Search for the cell housing the specified text and yield its [X, Y] center coordinate. 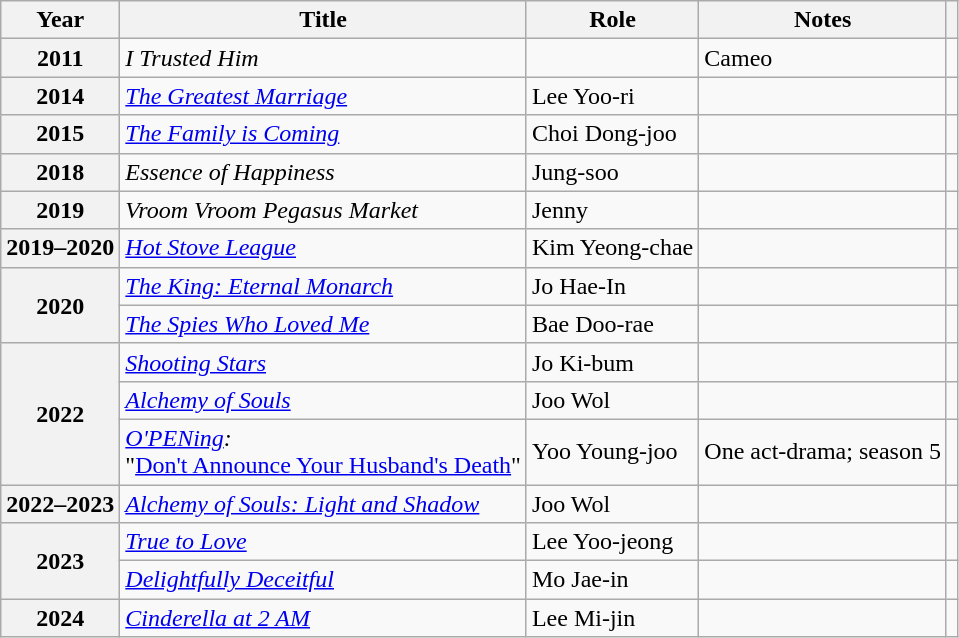
Jo Hae-In [612, 286]
Hot Stove League [324, 248]
Notes [823, 20]
Essence of Happiness [324, 172]
2011 [60, 58]
Alchemy of Souls [324, 400]
2020 [60, 305]
2018 [60, 172]
The Spies Who Loved Me [324, 324]
Kim Yeong-chae [612, 248]
I Trusted Him [324, 58]
Jung-soo [612, 172]
Delightfully Deceitful [324, 580]
2014 [60, 96]
The Greatest Marriage [324, 96]
Mo Jae-in [612, 580]
Jenny [612, 210]
Alchemy of Souls: Light and Shadow [324, 503]
2024 [60, 618]
Cameo [823, 58]
Jo Ki-bum [612, 362]
2015 [60, 134]
Year [60, 20]
2019–2020 [60, 248]
True to Love [324, 542]
Yoo Young-joo [612, 452]
Bae Doo-rae [612, 324]
2022 [60, 414]
Choi Dong-joo [612, 134]
Title [324, 20]
Cinderella at 2 AM [324, 618]
Role [612, 20]
2023 [60, 561]
Lee Mi-jin [612, 618]
The Family is Coming [324, 134]
O'PENing:"Don't Announce Your Husband's Death" [324, 452]
Vroom Vroom Pegasus Market [324, 210]
2022–2023 [60, 503]
2019 [60, 210]
The King: Eternal Monarch [324, 286]
Lee Yoo-jeong [612, 542]
Shooting Stars [324, 362]
Lee Yoo-ri [612, 96]
One act-drama; season 5 [823, 452]
